Search for the cell housing the specified text and yield its [x, y] center coordinate. 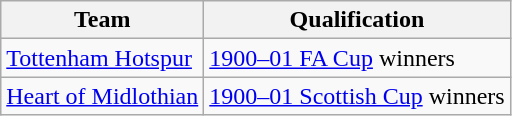
1900–01 Scottish Cup winners [357, 96]
Tottenham Hotspur [102, 58]
Heart of Midlothian [102, 96]
1900–01 FA Cup winners [357, 58]
Qualification [357, 20]
Team [102, 20]
